Find where the given text appears and provide that cell's center as (x, y) coordinate. 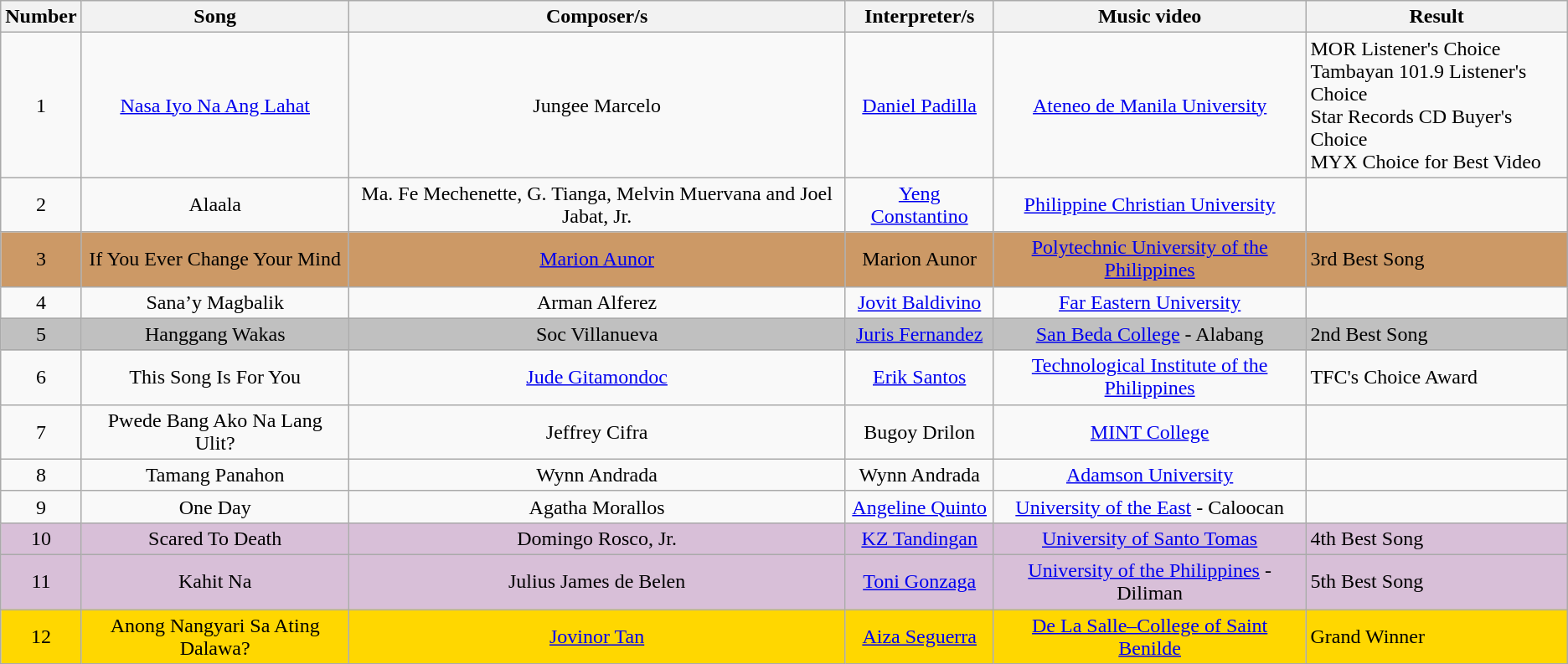
University of the Philippines - Diliman (1149, 581)
Aiza Seguerra (920, 636)
Composer/s (596, 17)
One Day (214, 507)
10 (41, 538)
12 (41, 636)
Ma. Fe Mechenette, G. Tianga, Melvin Muervana and Joel Jabat, Jr. (596, 204)
De La Salle–College of Saint Benilde (1149, 636)
Far Eastern University (1149, 302)
This Song Is For You (214, 377)
Technological Institute of the Philippines (1149, 377)
Julius James de Belen (596, 581)
Kahit Na (214, 581)
2nd Best Song (1436, 334)
Grand Winner (1436, 636)
1 (41, 106)
TFC's Choice Award (1436, 377)
3 (41, 260)
Erik Santos (920, 377)
University of Santo Tomas (1149, 538)
7 (41, 432)
5th Best Song (1436, 581)
Jeffrey Cifra (596, 432)
Music video (1149, 17)
Arman Alferez (596, 302)
Interpreter/s (920, 17)
Hanggang Wakas (214, 334)
Juris Fernandez (920, 334)
Result (1436, 17)
5 (41, 334)
San Beda College - Alabang (1149, 334)
3rd Best Song (1436, 260)
Philippine Christian University (1149, 204)
Alaala (214, 204)
Agatha Morallos (596, 507)
MINT College (1149, 432)
Soc Villanueva (596, 334)
9 (41, 507)
4th Best Song (1436, 538)
Bugoy Drilon (920, 432)
Pwede Bang Ako Na Lang Ulit? (214, 432)
2 (41, 204)
Adamson University (1149, 475)
Ateneo de Manila University (1149, 106)
Jude Gitamondoc (596, 377)
11 (41, 581)
Yeng Constantino (920, 204)
Jovit Baldivino (920, 302)
Jungee Marcelo (596, 106)
Song (214, 17)
Angeline Quinto (920, 507)
Sana’y Magbalik (214, 302)
Polytechnic University of the Philippines (1149, 260)
8 (41, 475)
MOR Listener's ChoiceTambayan 101.9 Listener's ChoiceStar Records CD Buyer's ChoiceMYX Choice for Best Video (1436, 106)
Number (41, 17)
6 (41, 377)
Scared To Death (214, 538)
Daniel Padilla (920, 106)
Nasa Iyo Na Ang Lahat (214, 106)
Domingo Rosco, Jr. (596, 538)
Jovinor Tan (596, 636)
4 (41, 302)
Anong Nangyari Sa Ating Dalawa? (214, 636)
If You Ever Change Your Mind (214, 260)
Toni Gonzaga (920, 581)
Tamang Panahon (214, 475)
University of the East - Caloocan (1149, 507)
KZ Tandingan (920, 538)
